Detect which cell encompasses the target text, then output its (X, Y) center coordinate. 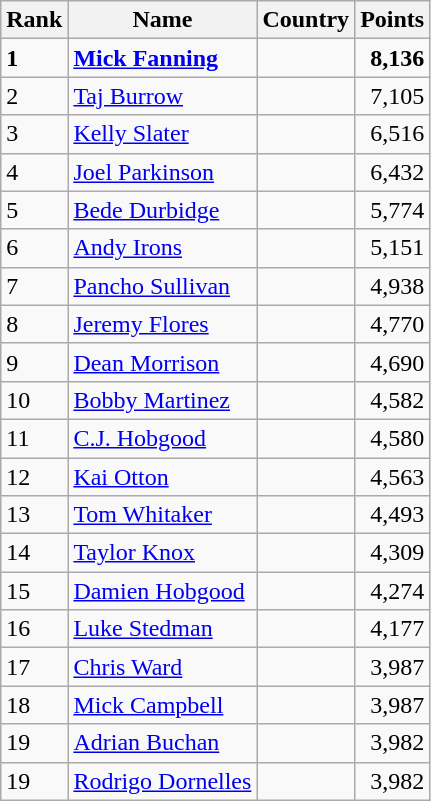
4,582 (392, 400)
16 (34, 629)
6,432 (392, 172)
17 (34, 667)
Adrian Buchan (162, 743)
4 (34, 172)
6,516 (392, 134)
14 (34, 553)
Rodrigo Dornelles (162, 781)
Tom Whitaker (162, 515)
Country (306, 20)
Taylor Knox (162, 553)
5 (34, 210)
4,274 (392, 591)
4,309 (392, 553)
13 (34, 515)
4,493 (392, 515)
Mick Campbell (162, 705)
Chris Ward (162, 667)
15 (34, 591)
Name (162, 20)
Taj Burrow (162, 96)
Damien Hobgood (162, 591)
4,690 (392, 362)
Luke Stedman (162, 629)
Bede Durbidge (162, 210)
4,563 (392, 477)
Kelly Slater (162, 134)
8,136 (392, 58)
Points (392, 20)
Mick Fanning (162, 58)
9 (34, 362)
1 (34, 58)
Joel Parkinson (162, 172)
Pancho Sullivan (162, 286)
2 (34, 96)
4,580 (392, 438)
7,105 (392, 96)
12 (34, 477)
3 (34, 134)
8 (34, 324)
7 (34, 286)
6 (34, 248)
C.J. Hobgood (162, 438)
5,774 (392, 210)
Kai Otton (162, 477)
Dean Morrison (162, 362)
4,770 (392, 324)
Rank (34, 20)
Bobby Martinez (162, 400)
5,151 (392, 248)
10 (34, 400)
4,938 (392, 286)
4,177 (392, 629)
Jeremy Flores (162, 324)
18 (34, 705)
11 (34, 438)
Andy Irons (162, 248)
